Pinpoint the cell where the given text exists, returning its [X, Y] midpoint coordinate. 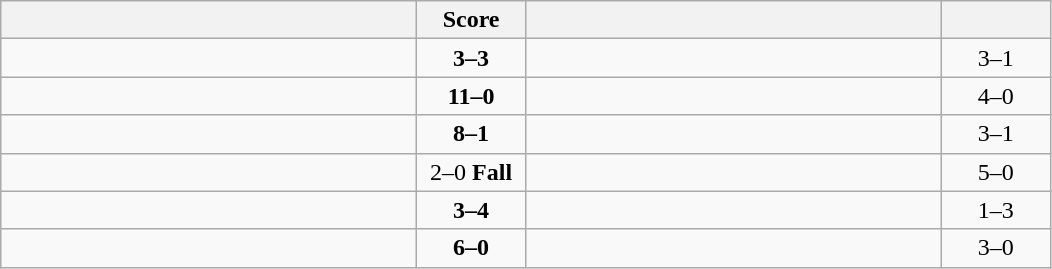
Score [472, 20]
2–0 Fall [472, 172]
1–3 [996, 210]
8–1 [472, 134]
5–0 [996, 172]
3–4 [472, 210]
3–3 [472, 58]
3–0 [996, 248]
4–0 [996, 96]
11–0 [472, 96]
6–0 [472, 248]
